Find where the given text appears and provide that cell's center as [X, Y] coordinate. 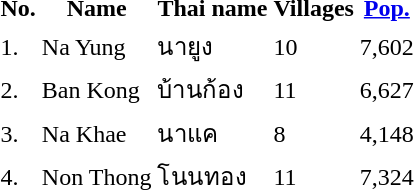
8 [314, 133]
Na Khae [96, 133]
Ban Kong [96, 90]
10 [314, 46]
นาแค [212, 133]
11 [314, 90]
บ้านก้อง [212, 90]
Na Yung [96, 46]
นายูง [212, 46]
